Determine the [x, y] coordinate at the center of the cell enclosing the given text.  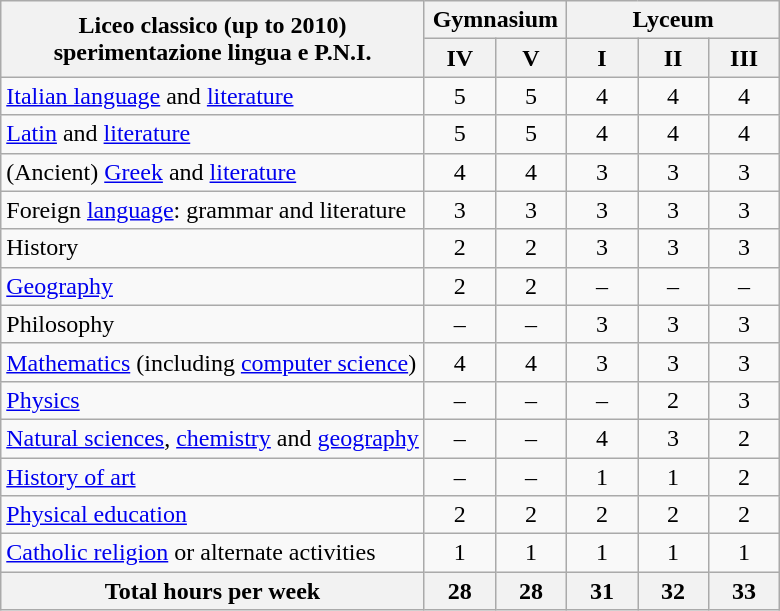
Catholic religion or alternate activities [213, 553]
History [213, 248]
III [744, 58]
History of art [213, 477]
IV [460, 58]
Mathematics (including computer science) [213, 362]
Italian language and literature [213, 96]
I [602, 58]
33 [744, 591]
V [530, 58]
Geography [213, 286]
Physical education [213, 515]
32 [674, 591]
Liceo classico (up to 2010)sperimentazione lingua e P.N.I. [213, 39]
Total hours per week [213, 591]
(Ancient) Greek and literature [213, 172]
Latin and literature [213, 134]
Foreign language: grammar and literature [213, 210]
II [674, 58]
Physics [213, 400]
Natural sciences, chemistry and geography [213, 438]
31 [602, 591]
Gymnasium [495, 20]
Philosophy [213, 324]
Lyceum [672, 20]
